Scan for the cell matching the given text and deliver its (X, Y) coordinate at center. 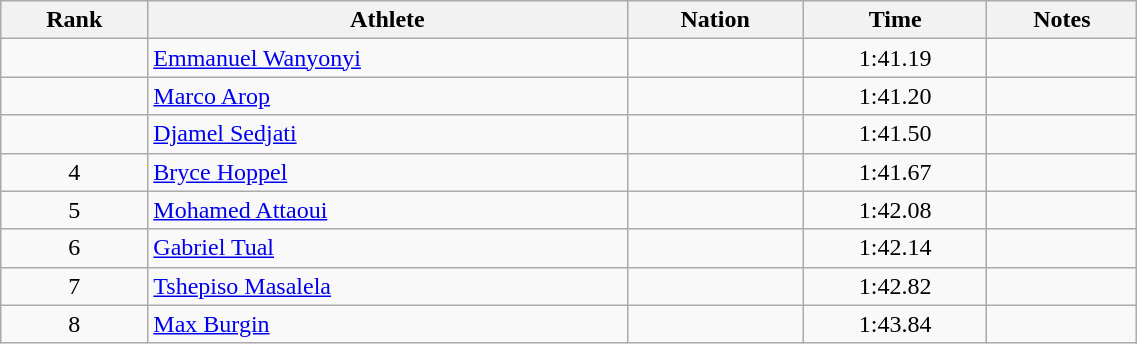
Nation (715, 20)
Tshepiso Masalela (388, 286)
1:41.67 (895, 172)
1:41.50 (895, 134)
1:42.14 (895, 248)
Notes (1062, 20)
Rank (74, 20)
Time (895, 20)
6 (74, 248)
Bryce Hoppel (388, 172)
Marco Arop (388, 96)
1:41.20 (895, 96)
Djamel Sedjati (388, 134)
1:42.82 (895, 286)
Emmanuel Wanyonyi (388, 58)
Mohamed Attaoui (388, 210)
8 (74, 324)
Athlete (388, 20)
7 (74, 286)
5 (74, 210)
Max Burgin (388, 324)
1:41.19 (895, 58)
Gabriel Tual (388, 248)
1:42.08 (895, 210)
1:43.84 (895, 324)
4 (74, 172)
